From the cell containing the given text, extract its center point as [x, y] coordinate. 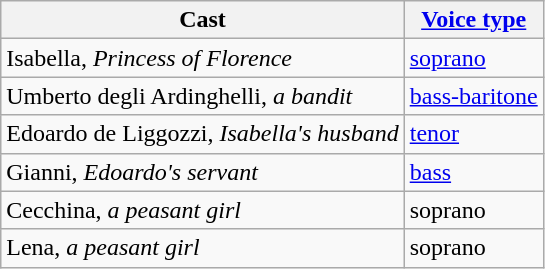
bass [474, 172]
Edoardo de Liggozzi, Isabella's husband [202, 134]
Umberto degli Ardinghelli, a bandit [202, 96]
Isabella, Princess of Florence [202, 58]
Cecchina, a peasant girl [202, 210]
Lena, a peasant girl [202, 248]
Gianni, Edoardo's servant [202, 172]
bass-baritone [474, 96]
tenor [474, 134]
Voice type [474, 20]
Cast [202, 20]
